Determine the [X, Y] coordinate at the center of the cell enclosing the given text.  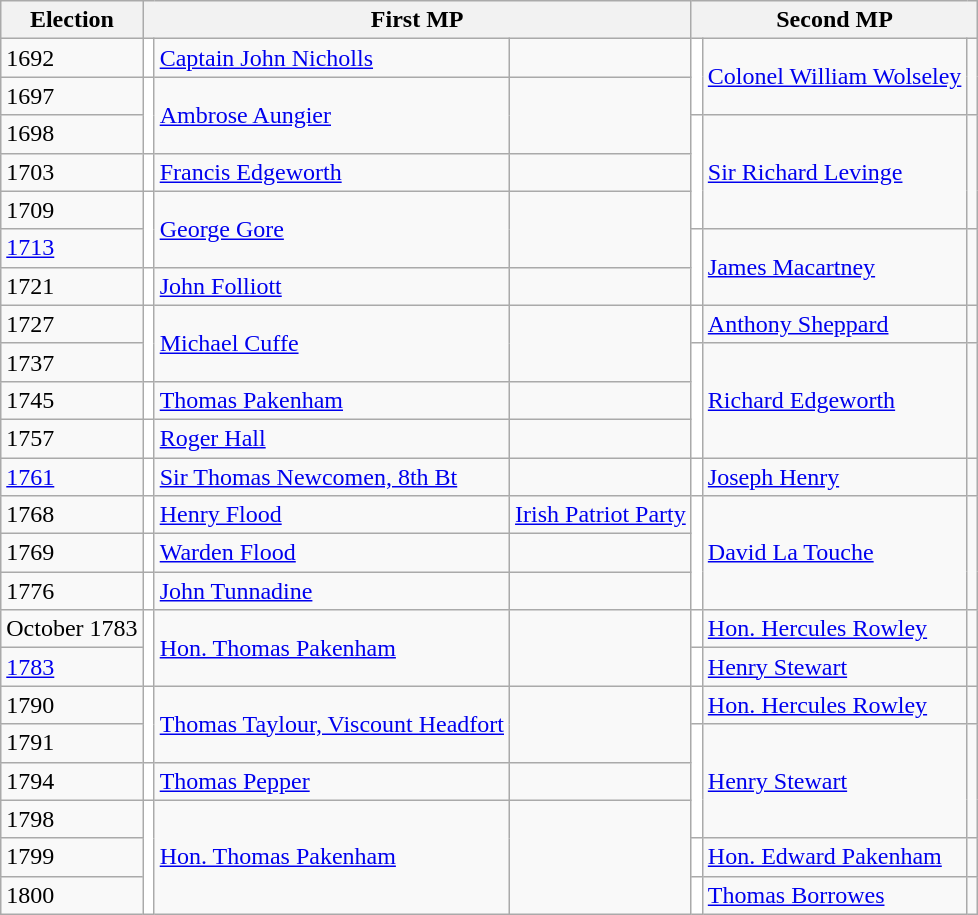
David La Touche [834, 553]
Thomas Pakenham [332, 400]
George Gore [332, 229]
Irish Patriot Party [601, 515]
1697 [72, 96]
Anthony Sheppard [834, 324]
Joseph Henry [834, 477]
1768 [72, 515]
1794 [72, 781]
Election [72, 20]
1783 [72, 667]
Warden Flood [332, 553]
1791 [72, 743]
1737 [72, 362]
1776 [72, 591]
1721 [72, 286]
1799 [72, 857]
Ambrose Aungier [332, 115]
Second MP [834, 20]
1798 [72, 819]
John Tunnadine [332, 591]
Henry Flood [332, 515]
First MP [417, 20]
1713 [72, 248]
Captain John Nicholls [332, 58]
Thomas Pepper [332, 781]
John Folliott [332, 286]
Thomas Borrowes [834, 895]
Hon. Edward Pakenham [834, 857]
Colonel William Wolseley [834, 77]
Sir Thomas Newcomen, 8th Bt [332, 477]
1698 [72, 134]
Michael Cuffe [332, 343]
1761 [72, 477]
Thomas Taylour, Viscount Headfort [332, 724]
James Macartney [834, 267]
1745 [72, 400]
October 1783 [72, 629]
1709 [72, 210]
Roger Hall [332, 438]
Richard Edgeworth [834, 400]
1727 [72, 324]
Francis Edgeworth [332, 172]
1703 [72, 172]
Sir Richard Levinge [834, 172]
1790 [72, 705]
1757 [72, 438]
1692 [72, 58]
1800 [72, 895]
1769 [72, 553]
